For the text-containing cell, return its midpoint in (x, y) coordinate format. 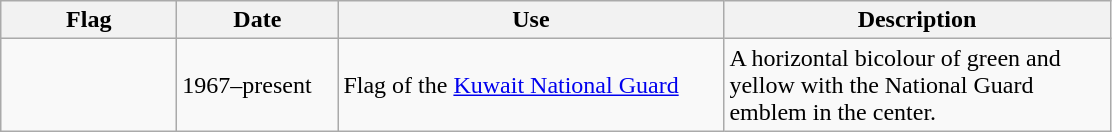
A horizontal bicolour of green and yellow with the National Guard emblem in the center. (917, 85)
Date (258, 20)
1967–present (258, 85)
Flag of the Kuwait National Guard (531, 85)
Flag (89, 20)
Description (917, 20)
Use (531, 20)
